Locate the cell with the specified text and output its [x, y] center coordinate. 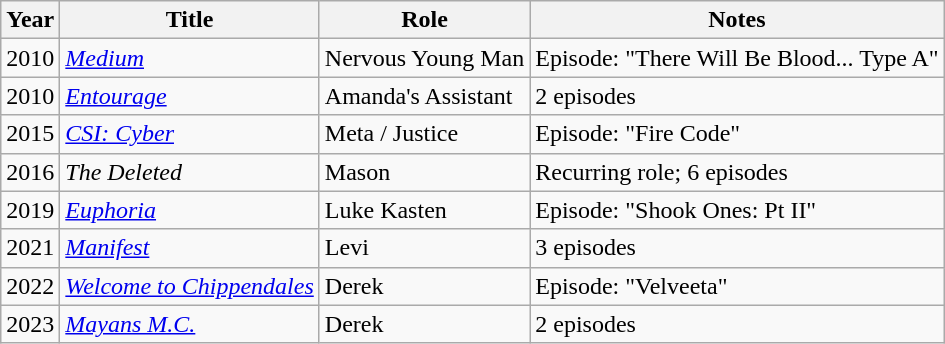
Nervous Young Man [424, 58]
Episode: "Fire Code" [737, 134]
Notes [737, 20]
Role [424, 20]
Recurring role; 6 episodes [737, 172]
Episode: "Shook Ones: Pt II" [737, 210]
Mayans M.C. [190, 324]
Entourage [190, 96]
Medium [190, 58]
2016 [30, 172]
Euphoria [190, 210]
Year [30, 20]
Mason [424, 172]
The Deleted [190, 172]
Welcome to Chippendales [190, 286]
Luke Kasten [424, 210]
Manifest [190, 248]
Title [190, 20]
CSI: Cyber [190, 134]
Episode: "There Will Be Blood... Type A" [737, 58]
2021 [30, 248]
2023 [30, 324]
Levi [424, 248]
Meta / Justice [424, 134]
Episode: "Velveeta" [737, 286]
2022 [30, 286]
2019 [30, 210]
3 episodes [737, 248]
Amanda's Assistant [424, 96]
2015 [30, 134]
